Search for the cell housing the specified text and yield its [x, y] center coordinate. 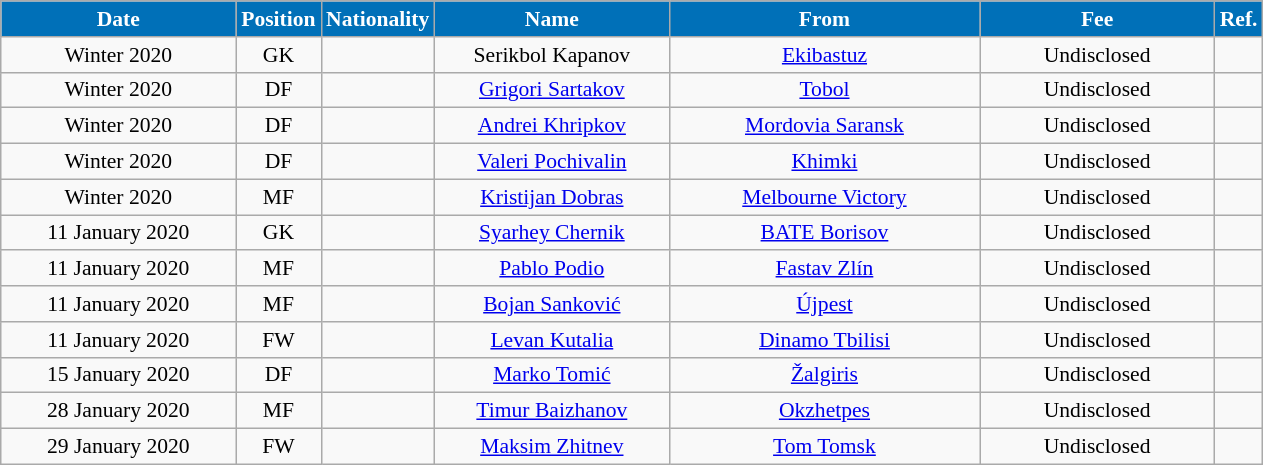
Mordovia Saransk [824, 126]
Khimki [824, 162]
Syarhey Chernik [552, 233]
Serikbol Kapanov [552, 55]
Melbourne Victory [824, 197]
Nationality [378, 19]
Name [552, 19]
From [824, 19]
Levan Kutalia [552, 340]
Žalgiris [824, 375]
Okzhetpes [824, 411]
Bojan Sanković [552, 304]
Tobol [824, 90]
Tom Tomsk [824, 447]
Position [278, 19]
BATE Borisov [824, 233]
Fee [1098, 19]
15 January 2020 [118, 375]
Fastav Zlín [824, 269]
Ekibastuz [824, 55]
Dinamo Tbilisi [824, 340]
Maksim Zhitnev [552, 447]
Valeri Pochivalin [552, 162]
Date [118, 19]
Andrei Khripkov [552, 126]
Grigori Sartakov [552, 90]
Pablo Podio [552, 269]
Kristijan Dobras [552, 197]
28 January 2020 [118, 411]
Újpest [824, 304]
Marko Tomić [552, 375]
Timur Baizhanov [552, 411]
29 January 2020 [118, 447]
Ref. [1239, 19]
